Extract the (x, y) coordinate from the center of the cell holding the provided text.  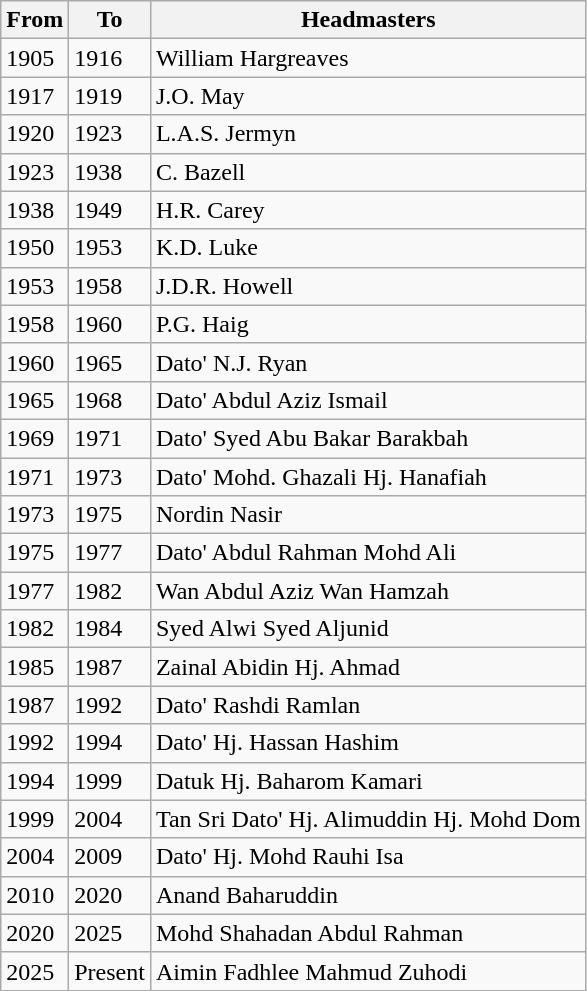
Anand Baharuddin (368, 895)
Dato' Syed Abu Bakar Barakbah (368, 438)
Tan Sri Dato' Hj. Alimuddin Hj. Mohd Dom (368, 819)
Dato' Rashdi Ramlan (368, 705)
1969 (35, 438)
1916 (110, 58)
1949 (110, 210)
L.A.S. Jermyn (368, 134)
Zainal Abidin Hj. Ahmad (368, 667)
Dato' Mohd. Ghazali Hj. Hanafiah (368, 477)
1905 (35, 58)
1950 (35, 248)
H.R. Carey (368, 210)
To (110, 20)
Dato' Hj. Mohd Rauhi Isa (368, 857)
C. Bazell (368, 172)
William Hargreaves (368, 58)
Nordin Nasir (368, 515)
2010 (35, 895)
1917 (35, 96)
Present (110, 971)
Dato' N.J. Ryan (368, 362)
2009 (110, 857)
P.G. Haig (368, 324)
Mohd Shahadan Abdul Rahman (368, 933)
Syed Alwi Syed Aljunid (368, 629)
Dato' Hj. Hassan Hashim (368, 743)
Dato' Abdul Rahman Mohd Ali (368, 553)
1985 (35, 667)
1968 (110, 400)
K.D. Luke (368, 248)
Wan Abdul Aziz Wan Hamzah (368, 591)
From (35, 20)
J.O. May (368, 96)
Datuk Hj. Baharom Kamari (368, 781)
1919 (110, 96)
1920 (35, 134)
1984 (110, 629)
Dato' Abdul Aziz Ismail (368, 400)
Headmasters (368, 20)
J.D.R. Howell (368, 286)
Aimin Fadhlee Mahmud Zuhodi (368, 971)
